Search for the cell housing the specified text and yield its (X, Y) center coordinate. 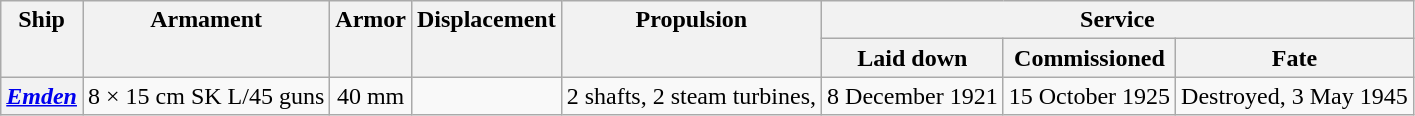
Propulsion (691, 39)
40 mm (371, 96)
Service (1118, 20)
Displacement (486, 39)
Ship (42, 39)
Commissioned (1089, 58)
8 December 1921 (913, 96)
Destroyed, 3 May 1945 (1295, 96)
15 October 1925 (1089, 96)
Emden (42, 96)
Armor (371, 39)
Fate (1295, 58)
Armament (206, 39)
2 shafts, 2 steam turbines, (691, 96)
8 × 15 cm SK L/45 guns (206, 96)
Laid down (913, 58)
